Search for the cell housing the specified text and yield its [X, Y] center coordinate. 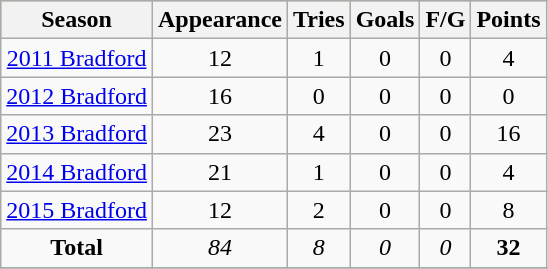
2 [320, 210]
21 [220, 172]
Points [508, 20]
2013 Bradford [77, 134]
2015 Bradford [77, 210]
Season [77, 20]
23 [220, 134]
84 [220, 248]
2012 Bradford [77, 96]
32 [508, 248]
Goals [385, 20]
Tries [320, 20]
2014 Bradford [77, 172]
Appearance [220, 20]
2011 Bradford [77, 58]
F/G [446, 20]
Total [77, 248]
